Extract the [X, Y] coordinate from the center of the cell holding the provided text.  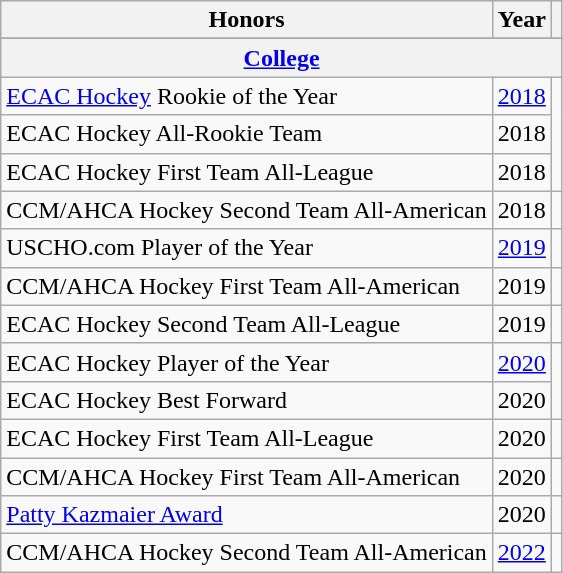
Honors [247, 20]
Patty Kazmaier Award [247, 515]
ECAC Hockey All-Rookie Team [247, 134]
ECAC Hockey Rookie of the Year [247, 96]
ECAC Hockey Player of the Year [247, 362]
ECAC Hockey Second Team All-League [247, 324]
USCHO.com Player of the Year [247, 248]
2022 [522, 553]
College [282, 58]
ECAC Hockey Best Forward [247, 400]
Year [522, 20]
